Search for the cell housing the specified text and yield its [X, Y] center coordinate. 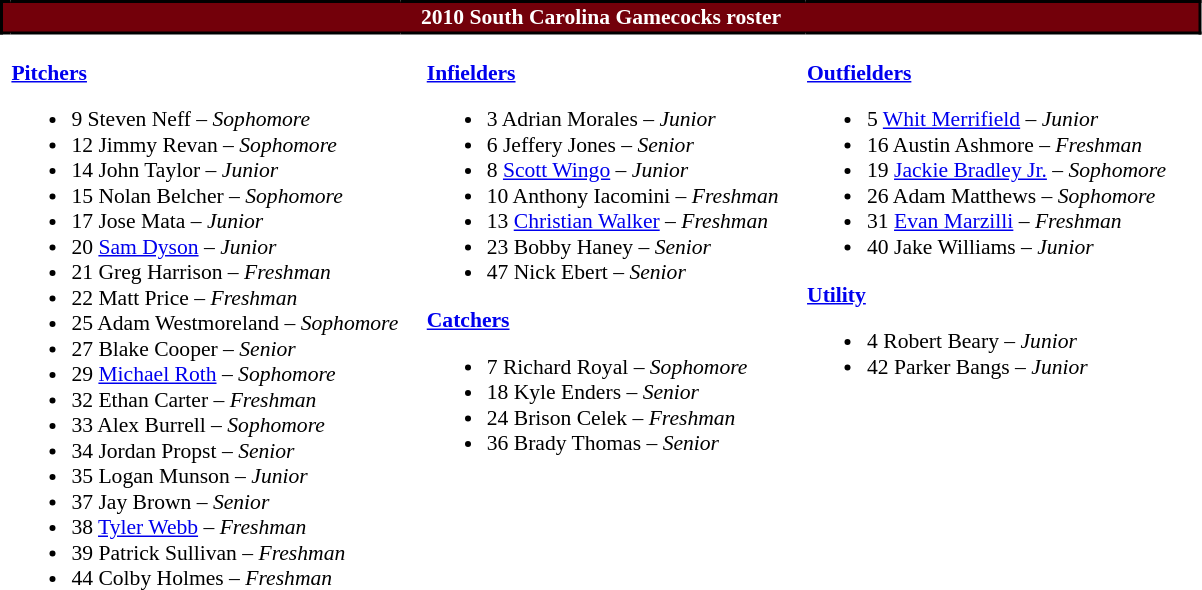
2010 South Carolina Gamecocks roster [602, 18]
